Capture the cell that displays the provided text and extract its [x, y] central coordinate. 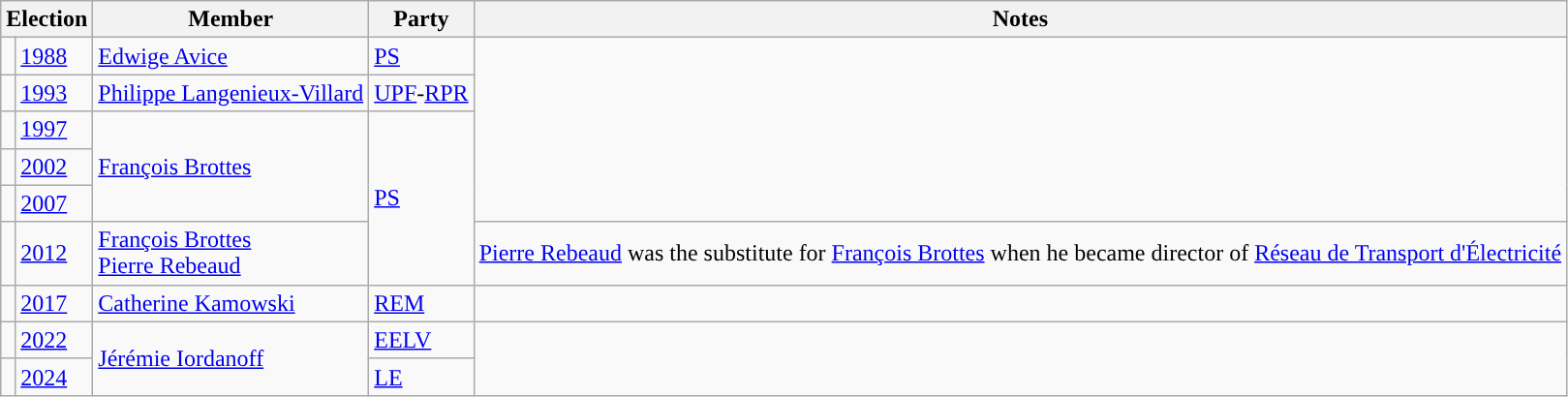
2024 [54, 377]
Election [46, 19]
EELV [421, 340]
Jérémie Iordanoff [231, 358]
2017 [54, 303]
Party [421, 19]
REM [421, 303]
2022 [54, 340]
Philippe Langenieux-Villard [231, 93]
LE [421, 377]
Catherine Kamowski [231, 303]
Pierre Rebeaud was the substitute for François Brottes when he became director of Réseau de Transport d'Électricité [1020, 254]
UPF-RPR [421, 93]
Member [231, 19]
1997 [54, 130]
François BrottesPierre Rebeaud [231, 254]
2012 [54, 254]
2007 [54, 203]
Notes [1020, 19]
2002 [54, 167]
Edwige Avice [231, 56]
François Brottes [231, 167]
1988 [54, 56]
1993 [54, 93]
